Detect which cell encompasses the target text, then output its (X, Y) center coordinate. 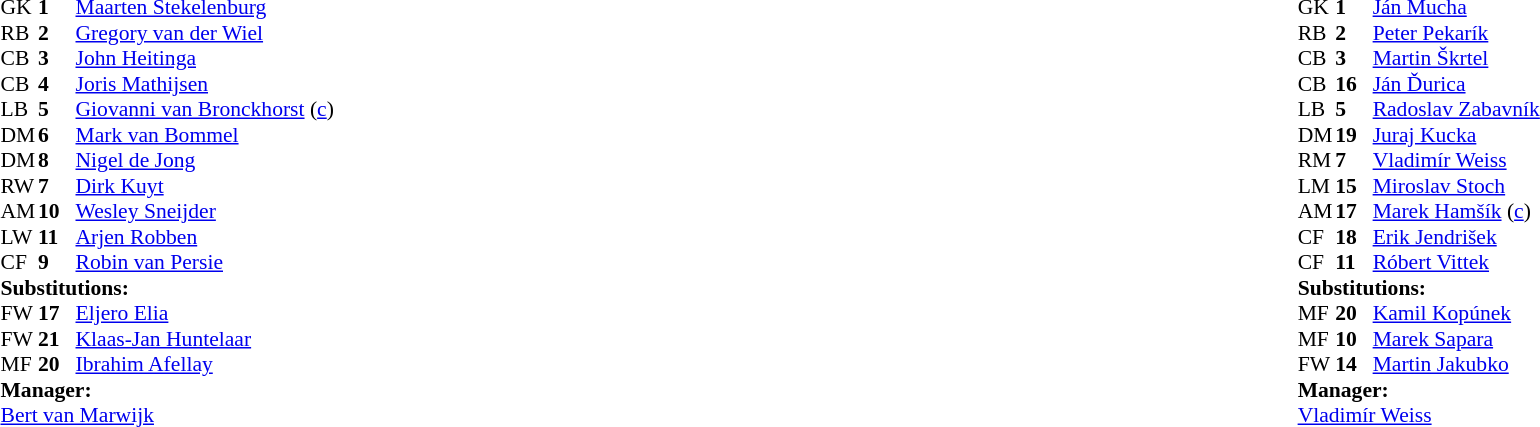
9 (57, 263)
Erik Jendrišek (1456, 237)
Marek Sapara (1456, 339)
8 (57, 161)
John Heitinga (205, 59)
16 (1354, 84)
21 (57, 339)
Vladimír Weiss (1456, 161)
4 (57, 84)
Wesley Sneijder (205, 211)
Radoslav Zabavník (1456, 109)
Kamil Kopúnek (1456, 313)
Dirk Kuyt (205, 186)
14 (1354, 365)
RW (19, 186)
18 (1354, 237)
Giovanni van Bronckhorst (c) (205, 109)
RM (1317, 161)
Joris Mathijsen (205, 84)
Nigel de Jong (205, 161)
Marek Hamšík (c) (1456, 211)
Klaas-Jan Huntelaar (205, 339)
Eljero Elia (205, 313)
Robin van Persie (205, 263)
Martin Škrtel (1456, 59)
6 (57, 135)
19 (1354, 135)
LM (1317, 186)
15 (1354, 186)
Peter Pekarík (1456, 33)
Ibrahim Afellay (205, 365)
Arjen Robben (205, 237)
Róbert Vittek (1456, 263)
LW (19, 237)
Martin Jakubko (1456, 365)
Ján Ďurica (1456, 84)
Mark van Bommel (205, 135)
Miroslav Stoch (1456, 186)
Juraj Kucka (1456, 135)
Gregory van der Wiel (205, 33)
